Determine the [X, Y] coordinate at the center of the cell enclosing the given text.  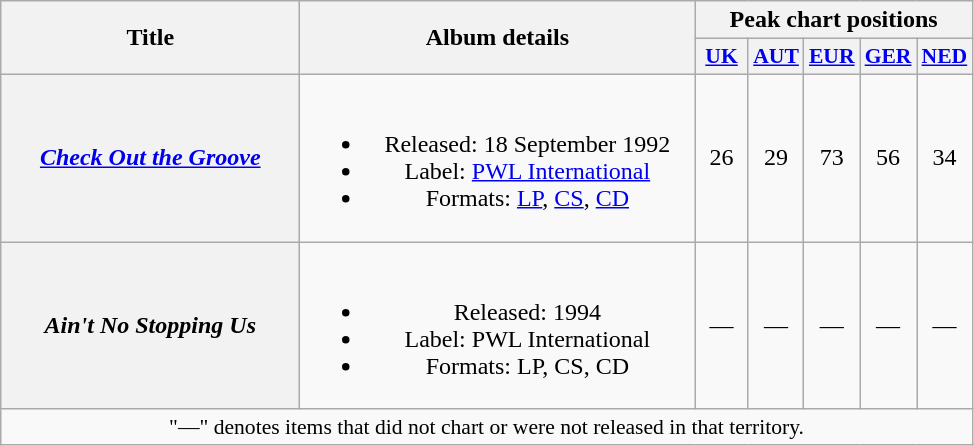
Check Out the Groove [150, 158]
Album details [498, 38]
Released: 1994Label: PWL InternationalFormats: LP, CS, CD [498, 326]
Ain't No Stopping Us [150, 326]
Peak chart positions [834, 20]
UK [722, 57]
29 [776, 158]
"—" denotes items that did not chart or were not released in that territory. [487, 427]
26 [722, 158]
56 [888, 158]
Released: 18 September 1992Label: PWL InternationalFormats: LP, CS, CD [498, 158]
EUR [832, 57]
34 [945, 158]
GER [888, 57]
NED [945, 57]
AUT [776, 57]
Title [150, 38]
73 [832, 158]
